From the cell containing the given text, extract its center point as (x, y) coordinate. 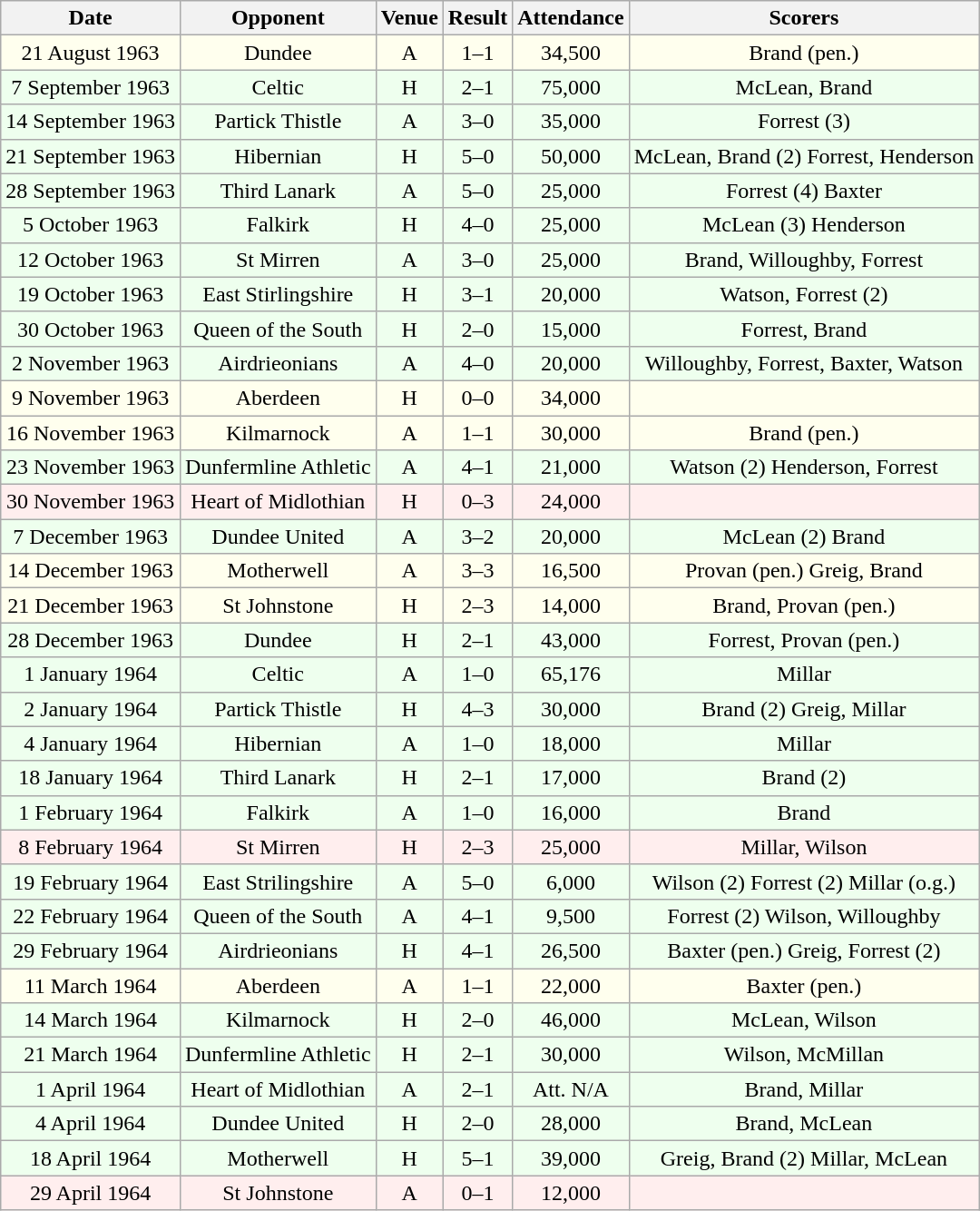
18 January 1964 (91, 778)
Attendance (571, 18)
16,000 (571, 812)
75,000 (571, 87)
Brand, Provan (pen.) (804, 605)
7 September 1963 (91, 87)
21 September 1963 (91, 156)
21,000 (571, 468)
34,500 (571, 53)
21 March 1964 (91, 1055)
23 November 1963 (91, 468)
18 April 1964 (91, 1158)
1 February 1964 (91, 812)
Brand, Willoughby, Forrest (804, 260)
4–3 (477, 709)
29 February 1964 (91, 950)
11 March 1964 (91, 985)
East Stirlingshire (278, 294)
Forrest (2) Wilson, Willoughby (804, 916)
Scorers (804, 18)
Forrest, Provan (pen.) (804, 640)
Brand, Millar (804, 1089)
Baxter (pen.) (804, 985)
0–3 (477, 502)
28 December 1963 (91, 640)
Venue (409, 18)
Date (91, 18)
65,176 (571, 674)
McLean (3) Henderson (804, 225)
Brand (804, 812)
Brand, McLean (804, 1124)
4 April 1964 (91, 1124)
Watson (2) Henderson, Forrest (804, 468)
26,500 (571, 950)
Watson, Forrest (2) (804, 294)
9 November 1963 (91, 398)
3–1 (477, 294)
East Strilingshire (278, 881)
16 November 1963 (91, 433)
Opponent (278, 18)
24,000 (571, 502)
28 September 1963 (91, 191)
Brand (2) (804, 778)
Provan (pen.) Greig, Brand (804, 571)
McLean, Brand (2) Forrest, Henderson (804, 156)
12,000 (571, 1193)
19 February 1964 (91, 881)
30 November 1963 (91, 502)
Wilson (2) Forrest (2) Millar (o.g.) (804, 881)
Forrest, Brand (804, 329)
Greig, Brand (2) Millar, McLean (804, 1158)
Baxter (pen.) Greig, Forrest (2) (804, 950)
28,000 (571, 1124)
Forrest (4) Baxter (804, 191)
1 April 1964 (91, 1089)
0–0 (477, 398)
Wilson, McMillan (804, 1055)
9,500 (571, 916)
Willoughby, Forrest, Baxter, Watson (804, 363)
1 January 1964 (91, 674)
8 February 1964 (91, 847)
3–2 (477, 537)
12 October 1963 (91, 260)
22 February 1964 (91, 916)
19 October 1963 (91, 294)
16,500 (571, 571)
50,000 (571, 156)
McLean, Wilson (804, 1020)
18,000 (571, 743)
21 December 1963 (91, 605)
43,000 (571, 640)
5–1 (477, 1158)
4 January 1964 (91, 743)
34,000 (571, 398)
35,000 (571, 122)
3–3 (477, 571)
14,000 (571, 605)
5 October 1963 (91, 225)
McLean, Brand (804, 87)
Millar, Wilson (804, 847)
15,000 (571, 329)
2 January 1964 (91, 709)
14 March 1964 (91, 1020)
2 November 1963 (91, 363)
McLean (2) Brand (804, 537)
6,000 (571, 881)
0–1 (477, 1193)
30 October 1963 (91, 329)
22,000 (571, 985)
Result (477, 18)
29 April 1964 (91, 1193)
Att. N/A (571, 1089)
17,000 (571, 778)
Brand (2) Greig, Millar (804, 709)
7 December 1963 (91, 537)
21 August 1963 (91, 53)
39,000 (571, 1158)
Forrest (3) (804, 122)
14 December 1963 (91, 571)
46,000 (571, 1020)
14 September 1963 (91, 122)
